Extract the (x, y) coordinate from the center of the cell holding the provided text.  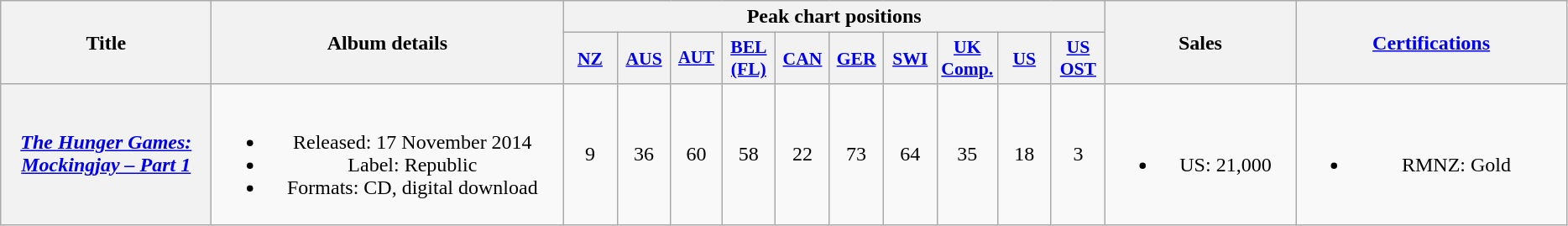
Title (106, 42)
BEL(FL) (749, 59)
36 (644, 155)
US OST (1078, 59)
Peak chart positions (834, 17)
CAN (802, 59)
AUT (697, 59)
22 (802, 155)
UK Comp. (967, 59)
US: 21,000 (1200, 155)
Certifications (1432, 42)
SWI (910, 59)
60 (697, 155)
58 (749, 155)
NZ (590, 59)
9 (590, 155)
35 (967, 155)
AUS (644, 59)
64 (910, 155)
Album details (388, 42)
3 (1078, 155)
GER (856, 59)
73 (856, 155)
The Hunger Games: Mockingjay – Part 1 (106, 155)
US (1024, 59)
Released: 17 November 2014Label: RepublicFormats: CD, digital download (388, 155)
18 (1024, 155)
Sales (1200, 42)
RMNZ: Gold (1432, 155)
